Pinpoint the cell where the given text exists, returning its (X, Y) midpoint coordinate. 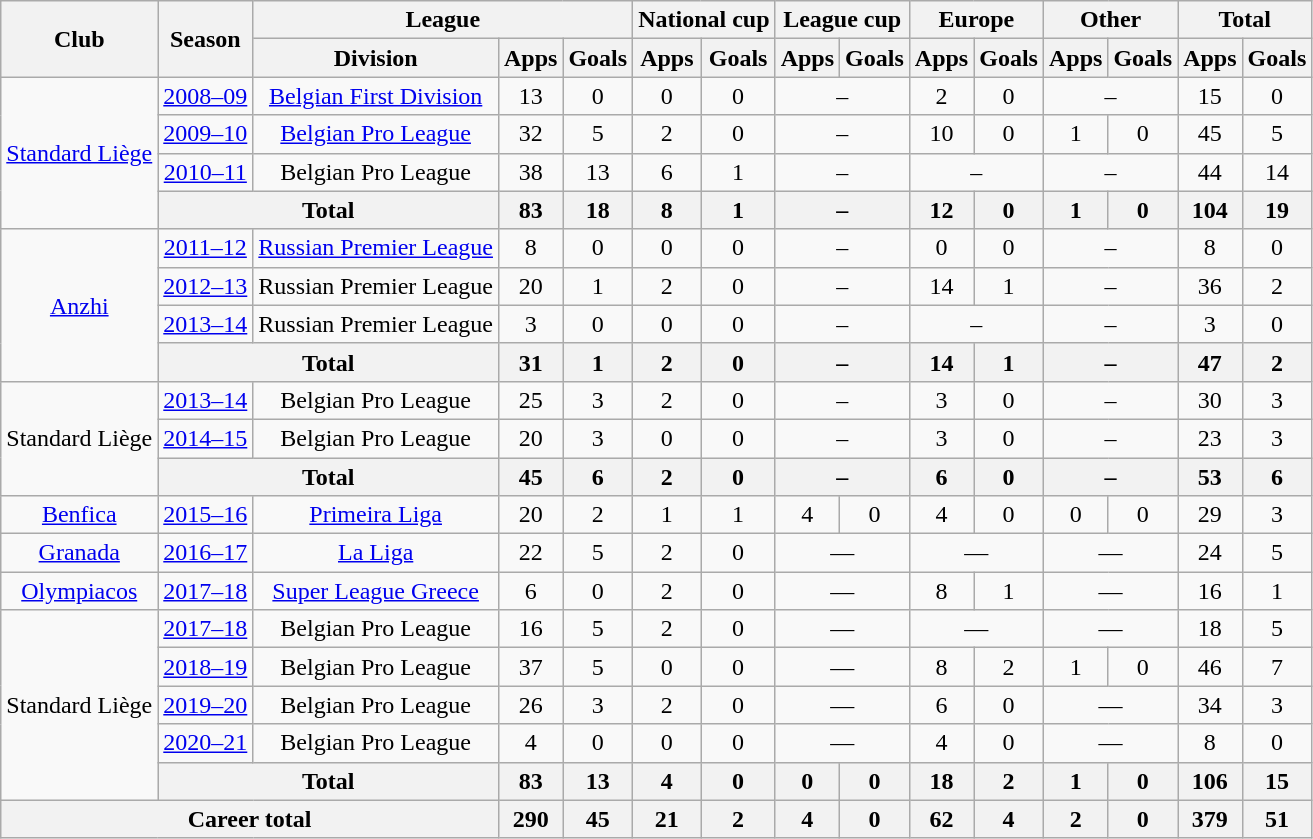
21 (667, 819)
2019–20 (206, 705)
2012–13 (206, 286)
22 (530, 553)
12 (941, 210)
Division (376, 58)
Olympiacos (80, 591)
Season (206, 39)
30 (1210, 400)
46 (1210, 667)
League (443, 20)
Benfica (80, 515)
31 (530, 362)
26 (530, 705)
19 (1277, 210)
2020–21 (206, 743)
290 (530, 819)
44 (1210, 172)
National cup (704, 20)
Super League Greece (376, 591)
38 (530, 172)
51 (1277, 819)
24 (1210, 553)
Club (80, 39)
106 (1210, 781)
2015–16 (206, 515)
379 (1210, 819)
Granada (80, 553)
2018–19 (206, 667)
34 (1210, 705)
Primeira Liga (376, 515)
7 (1277, 667)
Other (1110, 20)
2010–11 (206, 172)
Career total (250, 819)
53 (1210, 477)
2016–17 (206, 553)
2014–15 (206, 438)
La Liga (376, 553)
36 (1210, 286)
29 (1210, 515)
10 (941, 134)
League cup (842, 20)
2008–09 (206, 96)
2009–10 (206, 134)
23 (1210, 438)
25 (530, 400)
37 (530, 667)
47 (1210, 362)
Anzhi (80, 305)
32 (530, 134)
Belgian First Division (376, 96)
104 (1210, 210)
62 (941, 819)
Europe (976, 20)
2011–12 (206, 248)
